Detect which cell encompasses the target text, then output its (x, y) center coordinate. 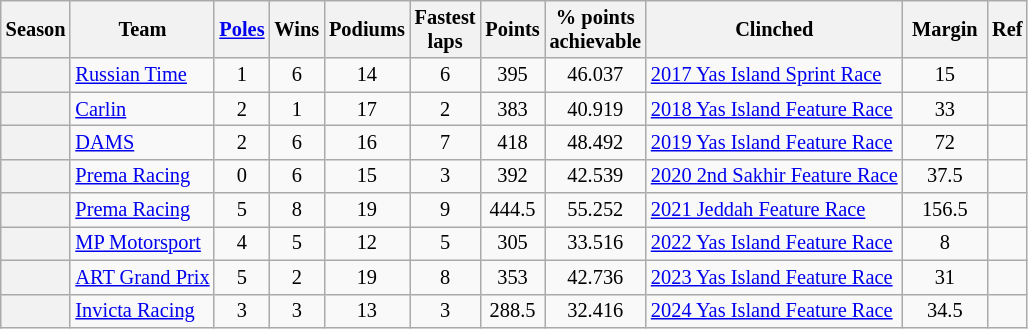
Points (512, 29)
156.5 (946, 210)
48.492 (596, 142)
353 (512, 277)
72 (946, 142)
Poles (242, 29)
Team (142, 29)
MP Motorsport (142, 243)
2022 Yas Island Feature Race (774, 243)
40.919 (596, 109)
Fastest laps (446, 29)
16 (367, 142)
13 (367, 311)
0 (242, 176)
4 (242, 243)
2020 2nd Sakhir Feature Race (774, 176)
12 (367, 243)
2023 Yas Island Feature Race (774, 277)
14 (367, 75)
392 (512, 176)
418 (512, 142)
Podiums (367, 29)
2018 Yas Island Feature Race (774, 109)
Invicta Racing (142, 311)
32.416 (596, 311)
Margin (946, 29)
33.516 (596, 243)
Ref (1007, 29)
2024 Yas Island Feature Race (774, 311)
31 (946, 277)
ART Grand Prix (142, 277)
Carlin (142, 109)
Russian Time (142, 75)
55.252 (596, 210)
2017 Yas Island Sprint Race (774, 75)
383 (512, 109)
37.5 (946, 176)
2019 Yas Island Feature Race (774, 142)
Season (36, 29)
Wins (296, 29)
7 (446, 142)
444.5 (512, 210)
42.736 (596, 277)
2021 Jeddah Feature Race (774, 210)
395 (512, 75)
% points achievable (596, 29)
Clinched (774, 29)
305 (512, 243)
42.539 (596, 176)
DAMS (142, 142)
17 (367, 109)
288.5 (512, 311)
33 (946, 109)
34.5 (946, 311)
46.037 (596, 75)
9 (446, 210)
